Provide the (x, y) coordinate of the cell's center where the given text is located.  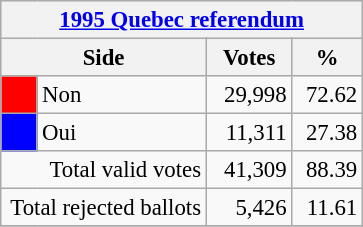
88.39 (328, 170)
41,309 (249, 170)
Non (122, 95)
11,311 (249, 133)
Total rejected ballots (104, 208)
Total valid votes (104, 170)
Votes (249, 58)
11.61 (328, 208)
% (328, 58)
Oui (122, 133)
27.38 (328, 133)
Side (104, 58)
5,426 (249, 208)
72.62 (328, 95)
29,998 (249, 95)
1995 Quebec referendum (182, 20)
